Find where the given text appears and provide that cell's center as [x, y] coordinate. 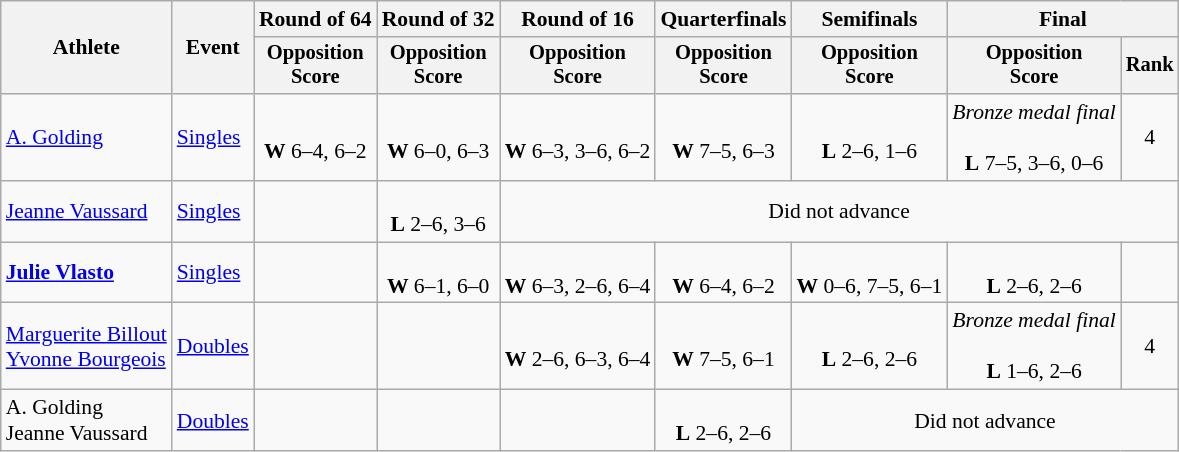
W 0–6, 7–5, 6–1 [869, 272]
W 7–5, 6–3 [723, 138]
Marguerite Billout Yvonne Bourgeois [86, 346]
Round of 16 [578, 19]
Athlete [86, 48]
W 6–1, 6–0 [438, 272]
A. Golding [86, 138]
L 2–6, 3–6 [438, 212]
Semifinals [869, 19]
W 2–6, 6–3, 6–4 [578, 346]
Julie Vlasto [86, 272]
Jeanne Vaussard [86, 212]
Quarterfinals [723, 19]
A. Golding Jeanne Vaussard [86, 420]
Round of 64 [316, 19]
W 6–3, 2–6, 6–4 [578, 272]
W 6–3, 3–6, 6–2 [578, 138]
W 6–0, 6–3 [438, 138]
Bronze medal final L 7–5, 3–6, 0–6 [1034, 138]
Round of 32 [438, 19]
Event [213, 48]
Rank [1150, 66]
W 7–5, 6–1 [723, 346]
L 2–6, 1–6 [869, 138]
Final [1062, 19]
Bronze medal final L 1–6, 2–6 [1034, 346]
